Pinpoint the cell where the given text exists, returning its (X, Y) midpoint coordinate. 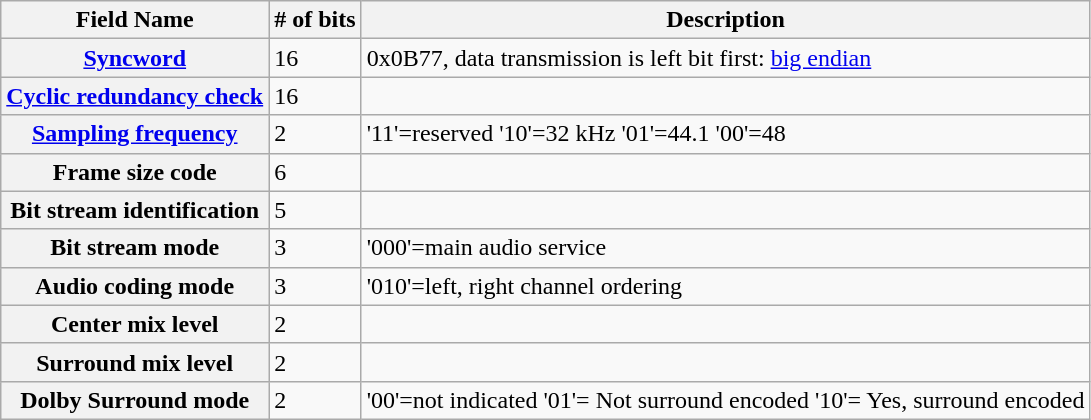
Audio coding mode (135, 286)
6 (315, 172)
Field Name (135, 20)
Sampling frequency (135, 134)
Frame size code (135, 172)
Bit stream mode (135, 248)
5 (315, 210)
Dolby Surround mode (135, 400)
Bit stream identification (135, 210)
Cyclic redundancy check (135, 96)
0x0B77, data transmission is left bit first: big endian (726, 58)
'010'=left, right channel ordering (726, 286)
'00'=not indicated '01'= Not surround encoded '10'= Yes, surround encoded (726, 400)
Center mix level (135, 324)
'11'=reserved '10'=32 kHz '01'=44.1 '00'=48 (726, 134)
Description (726, 20)
Syncword (135, 58)
Surround mix level (135, 362)
# of bits (315, 20)
'000'=main audio service (726, 248)
